Find where the given text appears and provide that cell's center as [X, Y] coordinate. 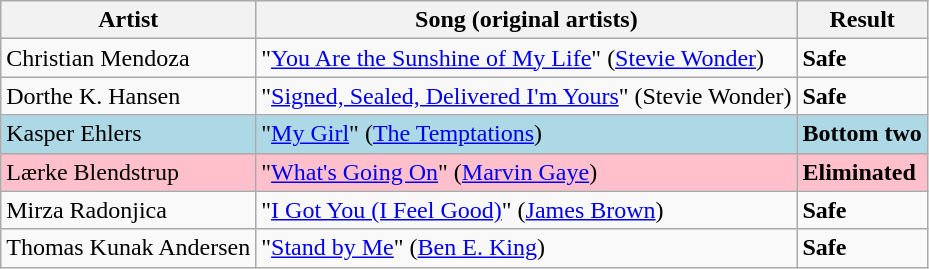
Song (original artists) [526, 20]
Thomas Kunak Andersen [128, 248]
"I Got You (I Feel Good)" (James Brown) [526, 210]
Mirza Radonjica [128, 210]
"What's Going On" (Marvin Gaye) [526, 172]
Bottom two [862, 134]
"Signed, Sealed, Delivered I'm Yours" (Stevie Wonder) [526, 96]
Dorthe K. Hansen [128, 96]
Eliminated [862, 172]
"My Girl" (The Temptations) [526, 134]
"Stand by Me" (Ben E. King) [526, 248]
Artist [128, 20]
Kasper Ehlers [128, 134]
Result [862, 20]
"You Are the Sunshine of My Life" (Stevie Wonder) [526, 58]
Lærke Blendstrup [128, 172]
Christian Mendoza [128, 58]
